From the cell containing the given text, extract its center point as [X, Y] coordinate. 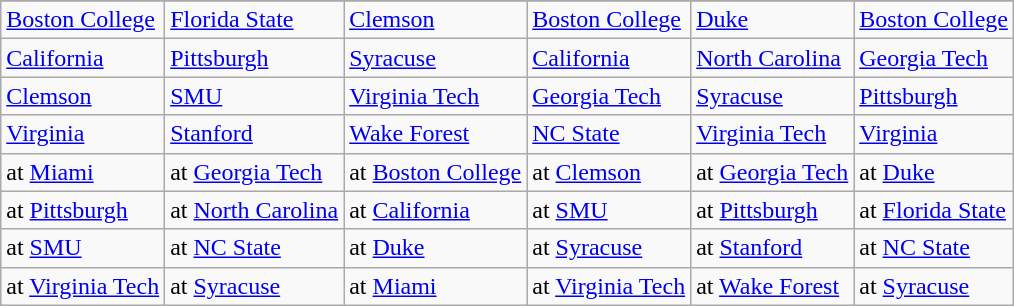
at Wake Forest [772, 286]
at Stanford [772, 248]
North Carolina [772, 58]
Duke [772, 20]
SMU [254, 96]
Wake Forest [436, 134]
Stanford [254, 134]
NC State [609, 134]
at Boston College [436, 172]
at Florida State [934, 210]
at California [436, 210]
at North Carolina [254, 210]
Florida State [254, 20]
at Clemson [609, 172]
